Find where the given text appears and provide that cell's center as (x, y) coordinate. 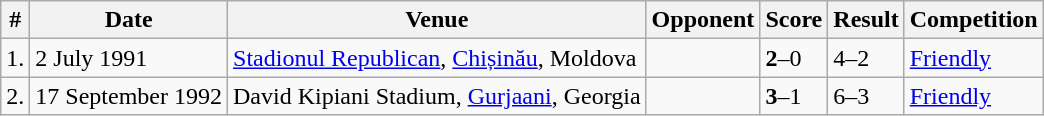
17 September 1992 (129, 96)
Score (794, 20)
# (16, 20)
1. (16, 58)
Date (129, 20)
Venue (438, 20)
6–3 (866, 96)
4–2 (866, 58)
2. (16, 96)
David Kipiani Stadium, Gurjaani, Georgia (438, 96)
Result (866, 20)
Competition (974, 20)
Opponent (703, 20)
2 July 1991 (129, 58)
Stadionul Republican, Chișinău, Moldova (438, 58)
3–1 (794, 96)
2–0 (794, 58)
